Scan for the cell matching the given text and deliver its (x, y) coordinate at center. 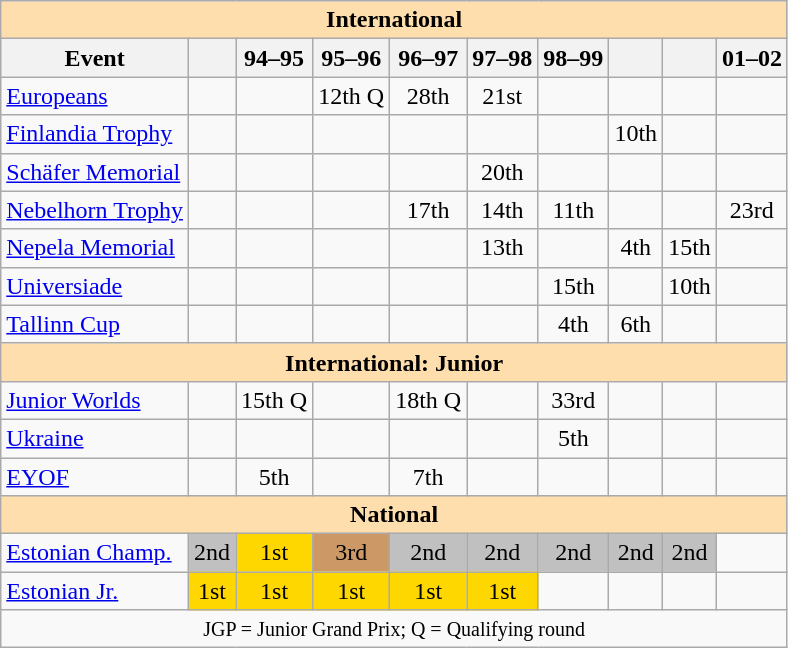
15th Q (274, 400)
3rd (352, 553)
28th (428, 96)
Nebelhorn Trophy (95, 210)
International: Junior (394, 362)
National (394, 515)
97–98 (502, 58)
23rd (752, 210)
12th Q (352, 96)
95–96 (352, 58)
20th (502, 172)
Ukraine (95, 438)
13th (502, 248)
33rd (574, 400)
21st (502, 96)
17th (428, 210)
14th (502, 210)
JGP = Junior Grand Prix; Q = Qualifying round (394, 629)
Estonian Jr. (95, 591)
7th (428, 477)
International (394, 20)
Finlandia Trophy (95, 134)
98–99 (574, 58)
6th (636, 324)
Europeans (95, 96)
Nepela Memorial (95, 248)
Tallinn Cup (95, 324)
11th (574, 210)
Universiade (95, 286)
Schäfer Memorial (95, 172)
01–02 (752, 58)
Junior Worlds (95, 400)
Event (95, 58)
Estonian Champ. (95, 553)
18th Q (428, 400)
96–97 (428, 58)
94–95 (274, 58)
EYOF (95, 477)
